Locate the cell with the specified text and output its (x, y) center coordinate. 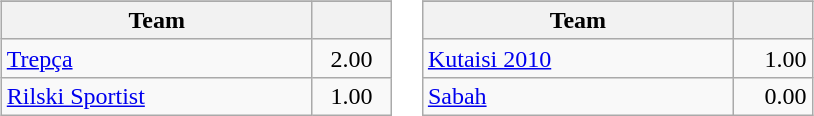
Sabah (578, 96)
Trepça (156, 58)
2.00 (352, 58)
0.00 (772, 96)
Rilski Sportist (156, 96)
Kutaisi 2010 (578, 58)
